Pinpoint the cell where the given text exists, returning its (x, y) midpoint coordinate. 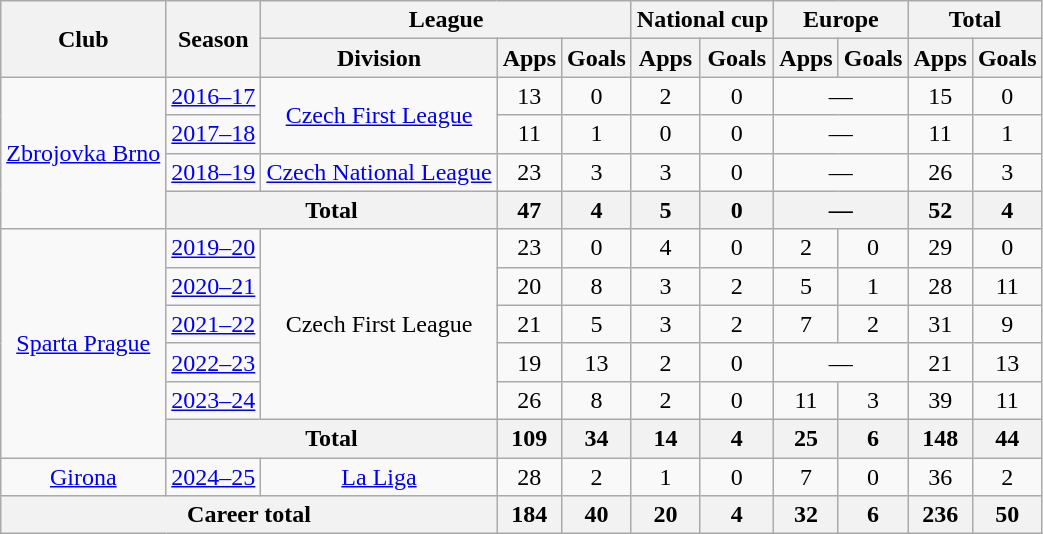
19 (529, 362)
109 (529, 438)
La Liga (379, 477)
31 (940, 324)
29 (940, 248)
40 (597, 515)
Europe (841, 20)
32 (806, 515)
52 (940, 210)
25 (806, 438)
Sparta Prague (84, 343)
236 (940, 515)
Career total (249, 515)
34 (597, 438)
2017–18 (214, 134)
9 (1007, 324)
National cup (702, 20)
2020–21 (214, 286)
Club (84, 39)
184 (529, 515)
15 (940, 96)
2016–17 (214, 96)
2021–22 (214, 324)
44 (1007, 438)
Zbrojovka Brno (84, 153)
Division (379, 58)
2018–19 (214, 172)
36 (940, 477)
League (446, 20)
50 (1007, 515)
Czech National League (379, 172)
Girona (84, 477)
148 (940, 438)
2019–20 (214, 248)
Season (214, 39)
2024–25 (214, 477)
2022–23 (214, 362)
2023–24 (214, 400)
47 (529, 210)
14 (665, 438)
39 (940, 400)
